Scan for the cell matching the given text and deliver its [X, Y] coordinate at center. 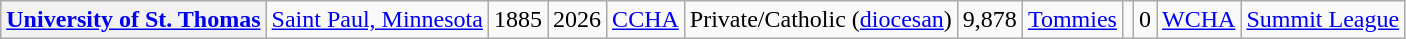
1885 [518, 20]
0 [1146, 20]
CCHA [646, 20]
WCHA [1199, 20]
University of St. Thomas [134, 20]
Tommies [1072, 20]
9,878 [990, 20]
Saint Paul, Minnesota [377, 20]
Summit League [1323, 20]
Private/Catholic (diocesan) [820, 20]
2026 [578, 20]
